Provide the [X, Y] coordinate of the cell's center where the given text is located.  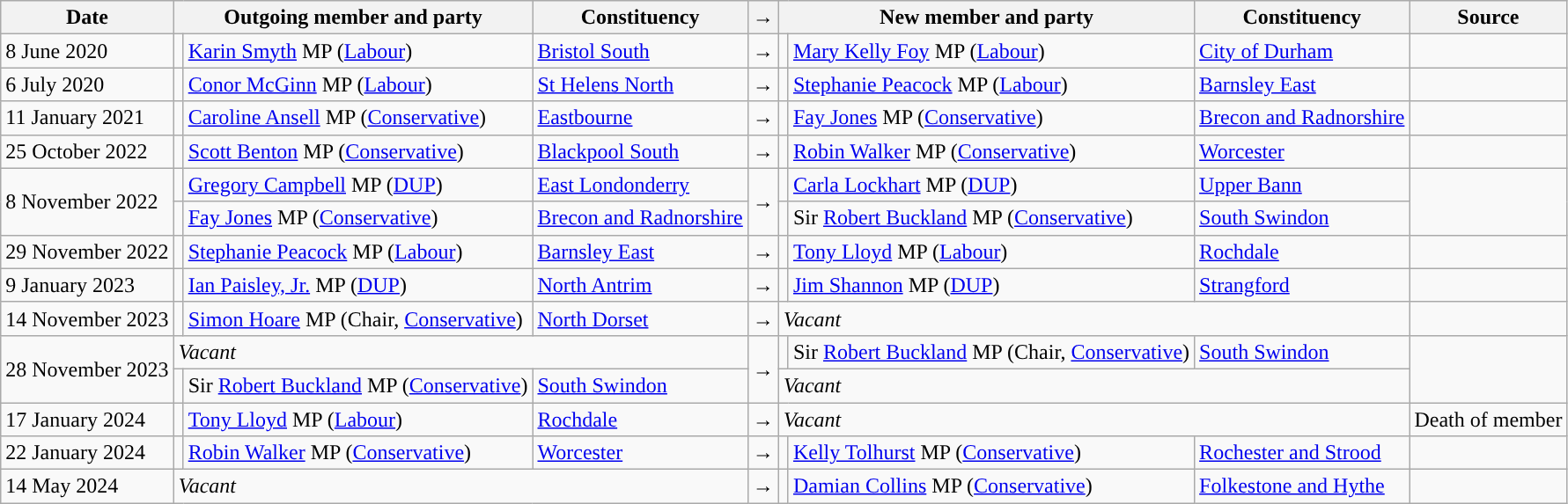
East Londonderry [640, 185]
Rochester and Strood [1302, 453]
Conor McGinn MP (Labour) [357, 84]
Bristol South [640, 51]
Gregory Campbell MP (DUP) [357, 185]
Karin Smyth MP (Labour) [357, 51]
Death of member [1488, 420]
22 January 2024 [87, 453]
Jim Shannon MP (DUP) [991, 285]
Carla Lockhart MP (DUP) [991, 185]
Source [1488, 18]
28 November 2023 [87, 369]
Date [87, 18]
Blackpool South [640, 151]
8 November 2022 [87, 201]
29 November 2022 [87, 252]
8 June 2020 [87, 51]
St Helens North [640, 84]
Outgoing member and party [353, 18]
Simon Hoare MP (Chair, Conservative) [357, 318]
11 January 2021 [87, 118]
17 January 2024 [87, 420]
14 November 2023 [87, 318]
Mary Kelly Foy MP (Labour) [991, 51]
Ian Paisley, Jr. MP (DUP) [357, 285]
Strangford [1302, 285]
25 October 2022 [87, 151]
North Antrim [640, 285]
New member and party [986, 18]
Caroline Ansell MP (Conservative) [357, 118]
9 January 2023 [87, 285]
14 May 2024 [87, 486]
Eastbourne [640, 118]
6 July 2020 [87, 84]
Scott Benton MP (Conservative) [357, 151]
City of Durham [1302, 51]
Kelly Tolhurst MP (Conservative) [991, 453]
Upper Bann [1302, 185]
Damian Collins MP (Conservative) [991, 486]
Folkestone and Hythe [1302, 486]
North Dorset [640, 318]
Sir Robert Buckland MP (Chair, Conservative) [991, 352]
